Identify which cell holds the provided text, then report its [X, Y] central coordinate. 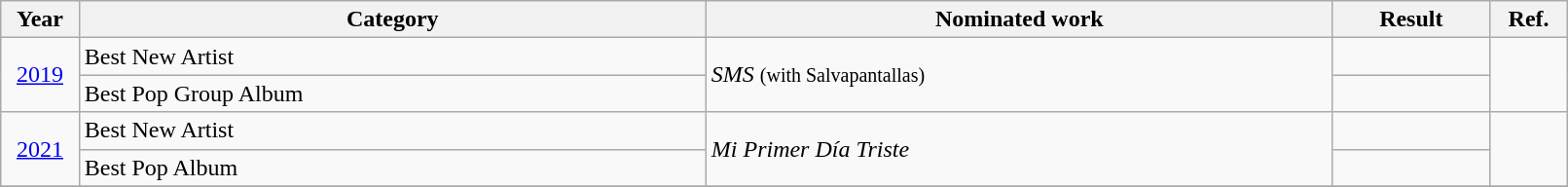
Result [1411, 19]
Category [392, 19]
Year [40, 19]
SMS (with Salvapantallas) [1019, 75]
2019 [40, 75]
Nominated work [1019, 19]
Best Pop Group Album [392, 93]
Best Pop Album [392, 168]
2021 [40, 149]
Mi Primer Día Triste [1019, 149]
Ref. [1528, 19]
